Identify which cell holds the provided text, then report its (x, y) central coordinate. 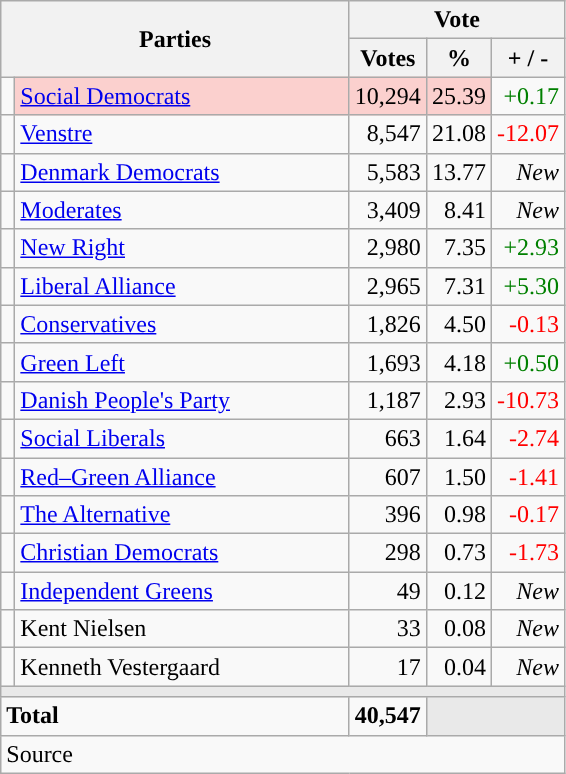
Social Liberals (182, 438)
-1.41 (528, 477)
Votes (388, 58)
Liberal Alliance (182, 286)
4.50 (458, 324)
8.41 (458, 210)
33 (388, 629)
607 (388, 477)
21.08 (458, 134)
-12.07 (528, 134)
298 (388, 553)
Source (283, 754)
0.73 (458, 553)
+2.93 (528, 248)
1,187 (388, 400)
Total (176, 716)
663 (388, 438)
+5.30 (528, 286)
1,826 (388, 324)
0.08 (458, 629)
+0.17 (528, 96)
Independent Greens (182, 591)
1,693 (388, 362)
17 (388, 667)
7.35 (458, 248)
Red–Green Alliance (182, 477)
4.18 (458, 362)
Denmark Democrats (182, 172)
Kenneth Vestergaard (182, 667)
2.93 (458, 400)
Green Left (182, 362)
40,547 (388, 716)
Parties (176, 39)
% (458, 58)
0.12 (458, 591)
+ / - (528, 58)
Kent Nielsen (182, 629)
Venstre (182, 134)
The Alternative (182, 515)
25.39 (458, 96)
2,965 (388, 286)
2,980 (388, 248)
8,547 (388, 134)
Moderates (182, 210)
-0.17 (528, 515)
49 (388, 591)
7.31 (458, 286)
Danish People's Party (182, 400)
Vote (456, 20)
+0.50 (528, 362)
396 (388, 515)
-0.13 (528, 324)
Conservatives (182, 324)
1.50 (458, 477)
-2.74 (528, 438)
5,583 (388, 172)
3,409 (388, 210)
Christian Democrats (182, 553)
1.64 (458, 438)
0.04 (458, 667)
New Right (182, 248)
Social Democrats (182, 96)
13.77 (458, 172)
10,294 (388, 96)
-10.73 (528, 400)
-1.73 (528, 553)
0.98 (458, 515)
